Scan for the cell matching the given text and deliver its [x, y] coordinate at center. 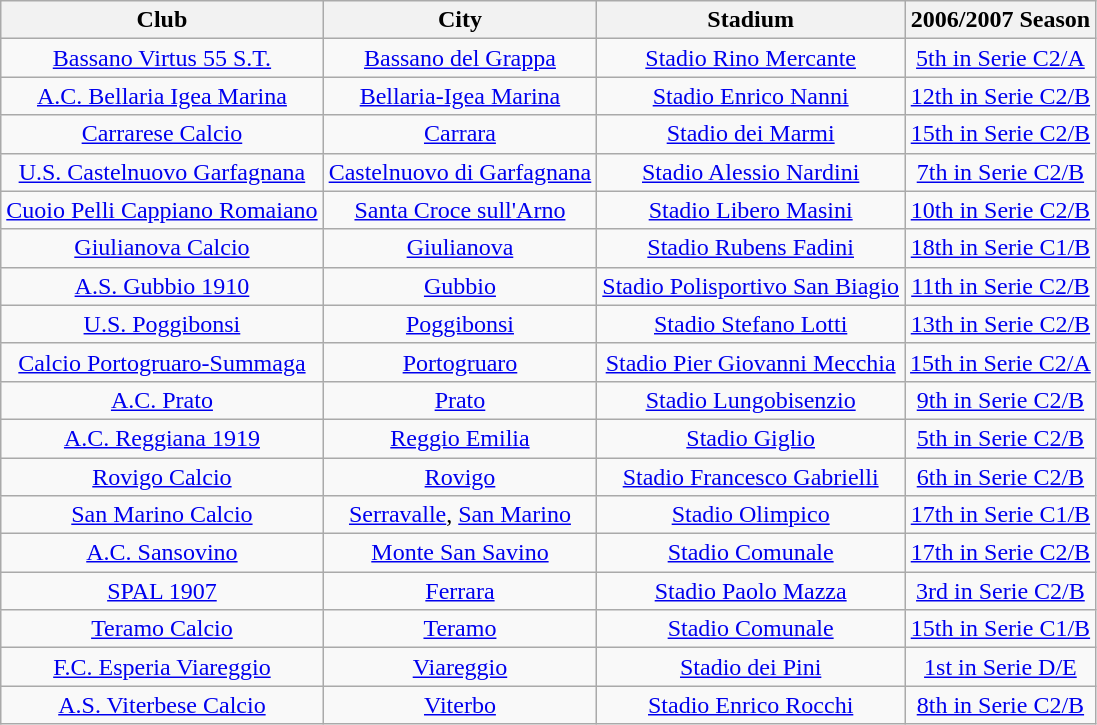
Gubbio [460, 286]
12th in Serie C2/B [1001, 96]
City [460, 20]
Stadio Polisportivo San Biagio [751, 286]
17th in Serie C2/B [1001, 553]
Bellaria-Igea Marina [460, 96]
Prato [460, 400]
9th in Serie C2/B [1001, 400]
Stadio Paolo Mazza [751, 591]
Ferrara [460, 591]
Stadio Lungobisenzio [751, 400]
A.S. Gubbio 1910 [162, 286]
Cuoio Pelli Cappiano Romaiano [162, 210]
SPAL 1907 [162, 591]
Stadio Enrico Rocchi [751, 705]
Stadio Enrico Nanni [751, 96]
A.C. Sansovino [162, 553]
11th in Serie C2/B [1001, 286]
Stadio Libero Masini [751, 210]
Stadio Giglio [751, 438]
U.S. Poggibonsi [162, 324]
15th in Serie C2/B [1001, 134]
A.S. Viterbese Calcio [162, 705]
1st in Serie D/E [1001, 667]
15th in Serie C1/B [1001, 629]
Stadio Alessio Nardini [751, 172]
A.C. Bellaria Igea Marina [162, 96]
San Marino Calcio [162, 515]
Stadio Rino Mercante [751, 58]
3rd in Serie C2/B [1001, 591]
Calcio Portogruaro-Summaga [162, 362]
Stadio Pier Giovanni Mecchia [751, 362]
Giulianova Calcio [162, 248]
Stadio Francesco Gabrielli [751, 477]
15th in Serie C2/A [1001, 362]
Rovigo Calcio [162, 477]
Santa Croce sull'Arno [460, 210]
17th in Serie C1/B [1001, 515]
6th in Serie C2/B [1001, 477]
Stadio dei Marmi [751, 134]
F.C. Esperia Viareggio [162, 667]
Poggibonsi [460, 324]
Carrarese Calcio [162, 134]
13th in Serie C2/B [1001, 324]
A.C. Reggiana 1919 [162, 438]
5th in Serie C2/B [1001, 438]
Bassano Virtus 55 S.T. [162, 58]
Carrara [460, 134]
Giulianova [460, 248]
Stadio dei Pini [751, 667]
Club [162, 20]
8th in Serie C2/B [1001, 705]
Viareggio [460, 667]
Stadium [751, 20]
Serravalle, San Marino [460, 515]
Teramo [460, 629]
Portogruaro [460, 362]
Monte San Savino [460, 553]
U.S. Castelnuovo Garfagnana [162, 172]
2006/2007 Season [1001, 20]
18th in Serie C1/B [1001, 248]
10th in Serie C2/B [1001, 210]
Viterbo [460, 705]
7th in Serie C2/B [1001, 172]
Teramo Calcio [162, 629]
5th in Serie C2/A [1001, 58]
Reggio Emilia [460, 438]
A.C. Prato [162, 400]
Stadio Rubens Fadini [751, 248]
Stadio Olimpico [751, 515]
Castelnuovo di Garfagnana [460, 172]
Rovigo [460, 477]
Stadio Stefano Lotti [751, 324]
Bassano del Grappa [460, 58]
